Identify which cell holds the provided text, then report its (x, y) central coordinate. 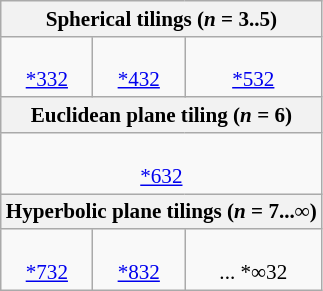
*832 (139, 260)
*532 (254, 66)
*632 (162, 164)
Hyperbolic plane tilings (n = 7...∞) (162, 212)
Euclidean plane tiling (n = 6) (162, 114)
*432 (139, 66)
Spherical tilings (n = 3..5) (162, 18)
*732 (47, 260)
... *∞32 (254, 260)
*332 (47, 66)
